Find where the given text appears and provide that cell's center as (X, Y) coordinate. 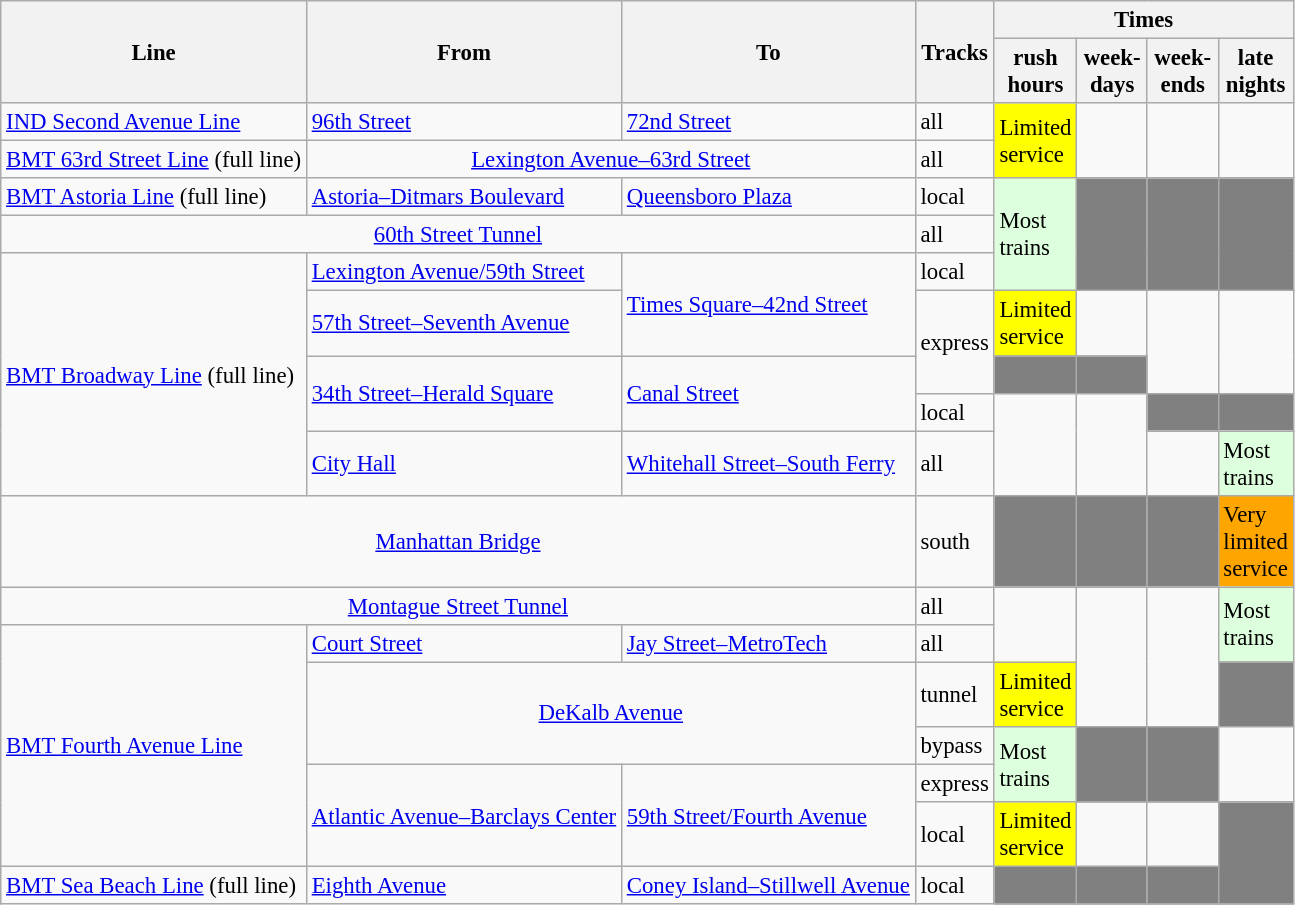
late nights (1256, 72)
rush hours (1036, 72)
Atlantic Avenue–Barclays Center (464, 815)
Line (154, 52)
Tracks (954, 52)
72nd Street (768, 122)
Jay Street–MetroTech (768, 644)
Times (1144, 20)
Lexington Avenue–63rd Street (610, 160)
From (464, 52)
DeKalb Avenue (610, 713)
60th Street Tunnel (458, 235)
bypass (954, 746)
City Hall (464, 464)
Queensboro Plaza (768, 197)
week­ends (1182, 72)
Times Square–42nd Street (768, 305)
week­days (1112, 72)
57th Street–Seventh Avenue (464, 324)
Montague Street Tunnel (458, 606)
BMT 63rd Street Line (full line) (154, 160)
Astoria–Ditmars Boulevard (464, 197)
tunnel (954, 694)
Court Street (464, 644)
34th Street–Herald Square (464, 394)
To (768, 52)
Manhattan Bridge (458, 541)
Canal Street (768, 394)
IND Second Avenue Line (154, 122)
Lexington Avenue/59th Street (464, 273)
Eighth Avenue (464, 886)
BMT Sea Beach Line (full line) (154, 886)
96th Street (464, 122)
BMT Broadway Line (full line) (154, 375)
Coney Island–Stillwell Avenue (768, 886)
BMT Fourth Avenue Line (154, 746)
south (954, 541)
BMT Astoria Line (full line) (154, 197)
Very limited service (1256, 541)
Whitehall Street–South Ferry (768, 464)
59th Street/Fourth Avenue (768, 815)
